Capture the cell that displays the provided text and extract its (X, Y) central coordinate. 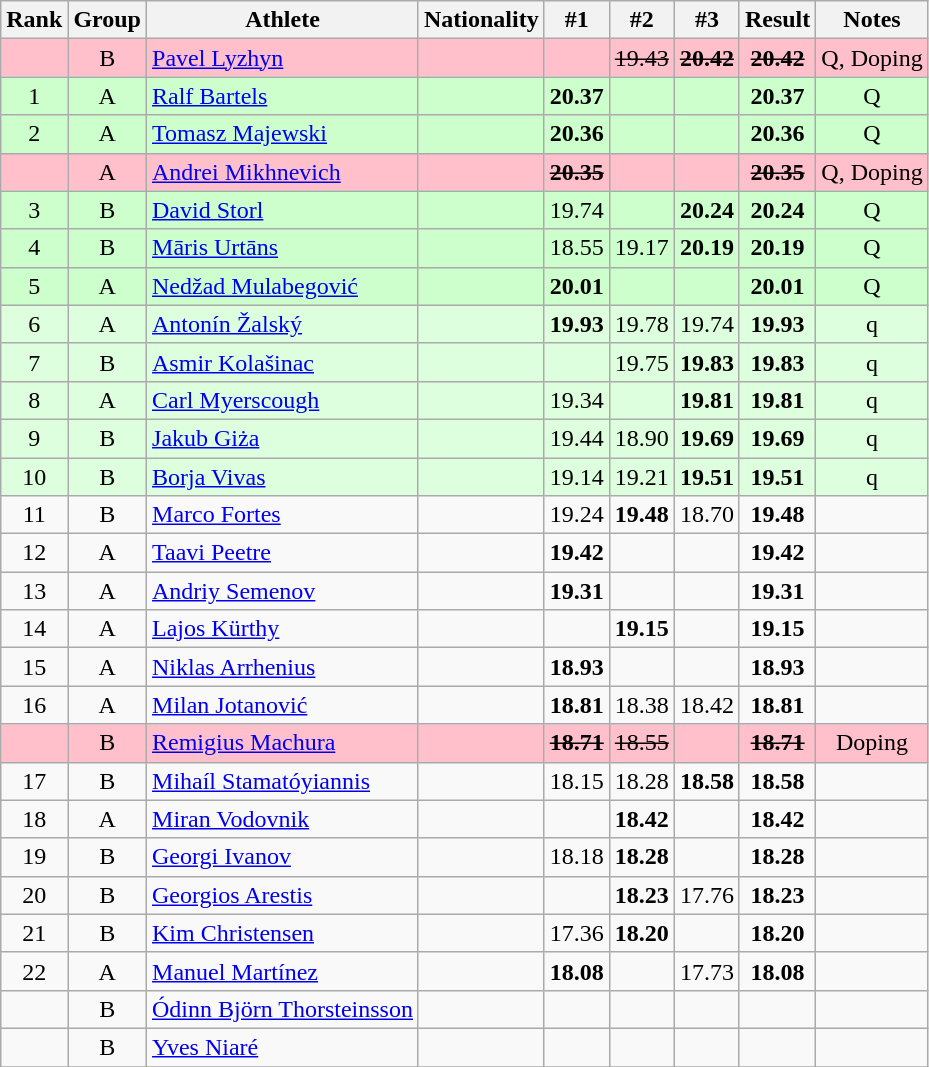
Georgios Arestis (283, 895)
Manuel Martínez (283, 971)
18.38 (642, 705)
Marco Fortes (283, 515)
Result (777, 20)
2 (34, 134)
19 (34, 857)
17 (34, 781)
Ralf Bartels (283, 96)
Georgi Ivanov (283, 857)
Taavi Peetre (283, 553)
20 (34, 895)
Tomasz Majewski (283, 134)
Māris Urtāns (283, 248)
19.17 (642, 248)
17.76 (706, 895)
Group (108, 20)
19.21 (642, 477)
4 (34, 248)
15 (34, 667)
18.90 (642, 438)
Kim Christensen (283, 933)
Nationality (481, 20)
Mihaíl Stamatóyiannis (283, 781)
19.24 (576, 515)
19.34 (576, 400)
Doping (872, 743)
Pavel Lyzhyn (283, 58)
19.75 (642, 362)
Rank (34, 20)
18 (34, 819)
13 (34, 591)
19.44 (576, 438)
21 (34, 933)
Carl Myerscough (283, 400)
18.70 (706, 515)
Ódinn Björn Thorsteinsson (283, 1009)
Lajos Kürthy (283, 629)
#3 (706, 20)
11 (34, 515)
16 (34, 705)
Antonín Žalský (283, 324)
Nedžad Mulabegović (283, 286)
Remigius Machura (283, 743)
17.73 (706, 971)
Borja Vivas (283, 477)
19.78 (642, 324)
12 (34, 553)
10 (34, 477)
Niklas Arrhenius (283, 667)
9 (34, 438)
6 (34, 324)
Athlete (283, 20)
5 (34, 286)
Asmir Kolašinac (283, 362)
19.14 (576, 477)
19.43 (642, 58)
Jakub Giża (283, 438)
14 (34, 629)
#2 (642, 20)
Andrei Mikhnevich (283, 172)
Andriy Semenov (283, 591)
Notes (872, 20)
#1 (576, 20)
8 (34, 400)
7 (34, 362)
David Storl (283, 210)
1 (34, 96)
17.36 (576, 933)
Miran Vodovnik (283, 819)
Milan Jotanović (283, 705)
18.18 (576, 857)
22 (34, 971)
18.15 (576, 781)
Yves Niaré (283, 1047)
3 (34, 210)
